Pinpoint the cell where the given text exists, returning its [x, y] midpoint coordinate. 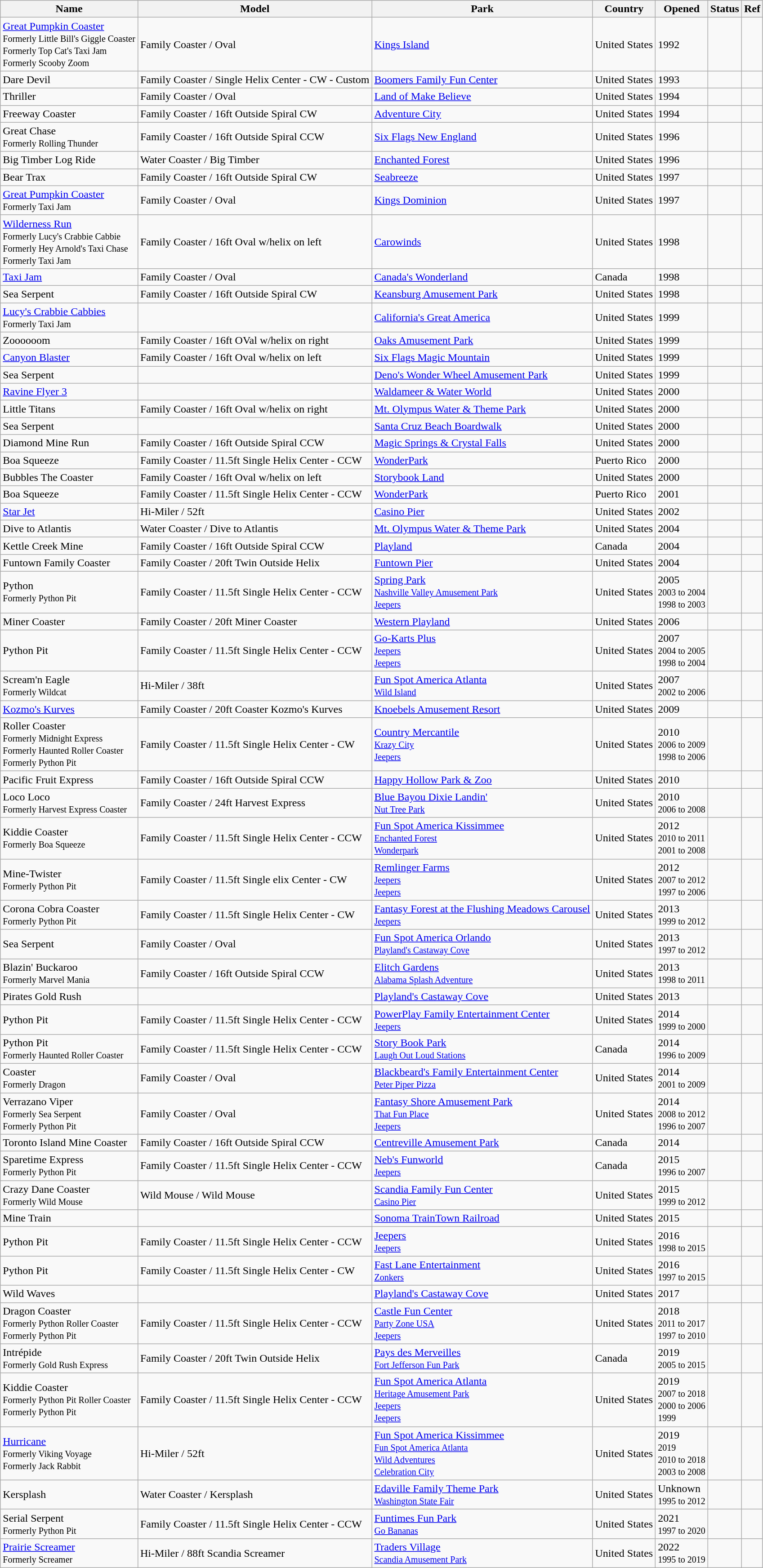
Loco LocoFormerly Harvest Express Coaster [69, 803]
Happy Hollow Park & Zoo [482, 780]
Pays des MerveillesFort Jefferson Fun Park [482, 1358]
Toronto Island Mine Coaster [69, 1143]
Deno's Wonder Wheel Amusement Park [482, 375]
20072004 to 20051998 to 2004 [682, 651]
Great ChaseFormerly Rolling Thunder [69, 137]
Mine Train [69, 1218]
1992 [682, 44]
1993 [682, 80]
PowerPlay Family Entertainment CenterJeepers [482, 1019]
Status [725, 9]
Kings Dominion [482, 200]
Water Coaster / Kersplash [254, 1495]
Dare Devil [69, 80]
Water Coaster / Dive to Atlantis [254, 529]
Funtown Family Coaster [69, 563]
Funtown Pier [482, 563]
Remlinger FarmsJeepersJeepers [482, 880]
Family Coaster / 16ft Oval w/helix on right [254, 409]
20102006 to 20091998 to 2006 [682, 744]
20142001 to 2009 [682, 1078]
2017 [682, 1294]
Waldameer & Water World [482, 392]
20221995 to 2019 [682, 1553]
Land of Make Believe [482, 97]
Pacific Fruit Express [69, 780]
Country MercantileKrazy CityJeepers [482, 744]
Dive to Atlantis [69, 529]
Boomers Family Fun Center [482, 80]
Crazy Dane CoasterFormerly Wild Mouse [69, 1195]
Blazin' BuckarooFormerly Marvel Mania [69, 973]
Star Jet [69, 511]
Prairie ScreamerFormerly Screamer [69, 1553]
20161998 to 2015 [682, 1241]
California's Great America [482, 317]
Magic Springs & Crystal Falls [482, 443]
HurricaneFormerly Viking VoyageFormerly Jack Rabbit [69, 1453]
Little Titans [69, 409]
Family Coaster / 24ft Harvest Express [254, 803]
Story Book ParkLaugh Out Loud Stations [482, 1049]
20211997 to 2020 [682, 1524]
Big Timber Log Ride [69, 160]
IntrépideFormerly Gold Rush Express [69, 1358]
Fast Lane EntertainmentZonkers [482, 1271]
Fantasy Forest at the Flushing Meadows CarouselJeepers [482, 915]
Freeway Coaster [69, 114]
Mine-TwisterFormerly Python Pit [69, 880]
Wilderness RunFormerly Lucy's Crabbie CabbieFormerly Hey Arnold's Taxi ChaseFormerly Taxi Jam [69, 242]
Fun Spot America OrlandoPlayland's Castaway Cove [482, 944]
Seabreeze [482, 177]
Ravine Flyer 3 [69, 392]
Sparetime ExpressFormerly Python Pit [69, 1166]
Six Flags New England [482, 137]
20072002 to 2006 [682, 686]
Thriller [69, 97]
Hi-Miler / 88ft Scandia Screamer [254, 1553]
Kiddie CoasterFormerly Boa Squeeze [69, 838]
Model [254, 9]
Ref [752, 9]
Water Coaster / Big Timber [254, 160]
Fantasy Shore Amusement ParkThat Fun PlaceJeepers [482, 1114]
2013 [682, 996]
Diamond Mine Run [69, 443]
Bear Trax [69, 177]
20151999 to 2012 [682, 1195]
20141996 to 2009 [682, 1049]
Kozmo's Kurves [69, 709]
Sonoma TrainTown Railroad [482, 1218]
Fun Spot America AtlantaWild Island [482, 686]
20161997 to 2015 [682, 1271]
Unknown1995 to 2012 [682, 1495]
Storybook Land [482, 477]
20122007 to 20121997 to 2006 [682, 880]
Oaks Amusement Park [482, 341]
Kettle Creek Mine [69, 546]
2002 [682, 511]
Great Pumpkin CoasterFormerly Little Bill's Giggle CoasterFormerly Top Cat's Taxi JamFormerly Scooby Zoom [69, 44]
20192007 to 20182000 to 20061999 [682, 1399]
Bubbles The Coaster [69, 477]
Miner Coaster [69, 622]
Taxi Jam [69, 277]
Playland [482, 546]
Wild Mouse / Wild Mouse [254, 1195]
Castle Fun CenterParty Zone USAJeepers [482, 1323]
20182011 to 20171997 to 2010 [682, 1323]
Blackbeard's Family Entertainment CenterPeter Piper Pizza [482, 1078]
Knoebels Amusement Resort [482, 709]
20141999 to 2000 [682, 1019]
Serial SerpentFormerly Python Pit [69, 1524]
Adventure City [482, 114]
Six Flags Magic Mountain [482, 358]
201920192010 to 20182003 to 2008 [682, 1453]
Scream'n EagleFormerly Wildcat [69, 686]
2014 [682, 1143]
Canyon Blaster [69, 358]
Casino Pier [482, 511]
JeepersJeepers [482, 1241]
CoasterFormerly Dragon [69, 1078]
Scandia Family Fun CenterCasino Pier [482, 1195]
Canada's Wonderland [482, 277]
Fun Spot America KissimmeeEnchanted ForestWonderpark [482, 838]
20192005 to 2015 [682, 1358]
Roller CoasterFormerly Midnight ExpressFormerly Haunted Roller CoasterFormerly Python Pit [69, 744]
Python Pit Formerly Haunted Roller Coaster [69, 1049]
Funtimes Fun ParkGo Bananas [482, 1524]
Fun Spot America KissimmeeFun Spot America AtlantaWild AdventuresCelebration City [482, 1453]
20122010 to 20112001 to 2008 [682, 838]
2001 [682, 494]
20151996 to 2007 [682, 1166]
Verrazano ViperFormerly Sea SerpentFormerly Python Pit [69, 1114]
Family Coaster / 20ft Miner Coaster [254, 622]
Kersplash [69, 1495]
Lucy's Crabbie CabbiesFormerly Taxi Jam [69, 317]
PythonFormerly Python Pit [69, 592]
Blue Bayou Dixie Landin'Nut Tree Park [482, 803]
Traders VillageScandia Amusement Park [482, 1553]
Family Coaster / 20ft Coaster Kozmo's Kurves [254, 709]
Keansburg Amusement Park [482, 294]
Pirates Gold Rush [69, 996]
Dragon CoasterFormerly Python Roller CoasterFormerly Python Pit [69, 1323]
Edaville Family Theme ParkWashington State Fair [482, 1495]
Corona Cobra CoasterFormerly Python Pit [69, 915]
20052003 to 20041998 to 2003 [682, 592]
20131997 to 2012 [682, 944]
Family Coaster / 16ft OVal w/helix on right [254, 341]
20131998 to 2011 [682, 973]
2006 [682, 622]
Family Coaster / 11.5ft Single elix Center - CW [254, 880]
Wild Waves [69, 1294]
Kiddie CoasterFormerly Python Pit Roller CoasterFormerly Python Pit [69, 1399]
2009 [682, 709]
Great Pumpkin CoasterFormerly Taxi Jam [69, 200]
Carowinds [482, 242]
Zoooooom [69, 341]
Spring ParkNashville Valley Amusement ParkJeepers [482, 592]
Western Playland [482, 622]
Name [69, 9]
Opened [682, 9]
20102006 to 2008 [682, 803]
2010 [682, 780]
20131999 to 2012 [682, 915]
Go-Karts PlusJeepersJeepers [482, 651]
Hi-Miler / 38ft [254, 686]
Neb's FunworldJeepers [482, 1166]
Centreville Amusement Park [482, 1143]
Enchanted Forest [482, 160]
Country [624, 9]
Kings Island [482, 44]
2015 [682, 1218]
20142008 to 20121996 to 2007 [682, 1114]
Family Coaster / Single Helix Center - CW - Custom [254, 80]
Santa Cruz Beach Boardwalk [482, 426]
Fun Spot America AtlantaHeritage Amusement ParkJeepersJeepers [482, 1399]
Elitch GardensAlabama Splash Adventure [482, 973]
Park [482, 9]
